Pinpoint the cell where the given text exists, returning its (X, Y) midpoint coordinate. 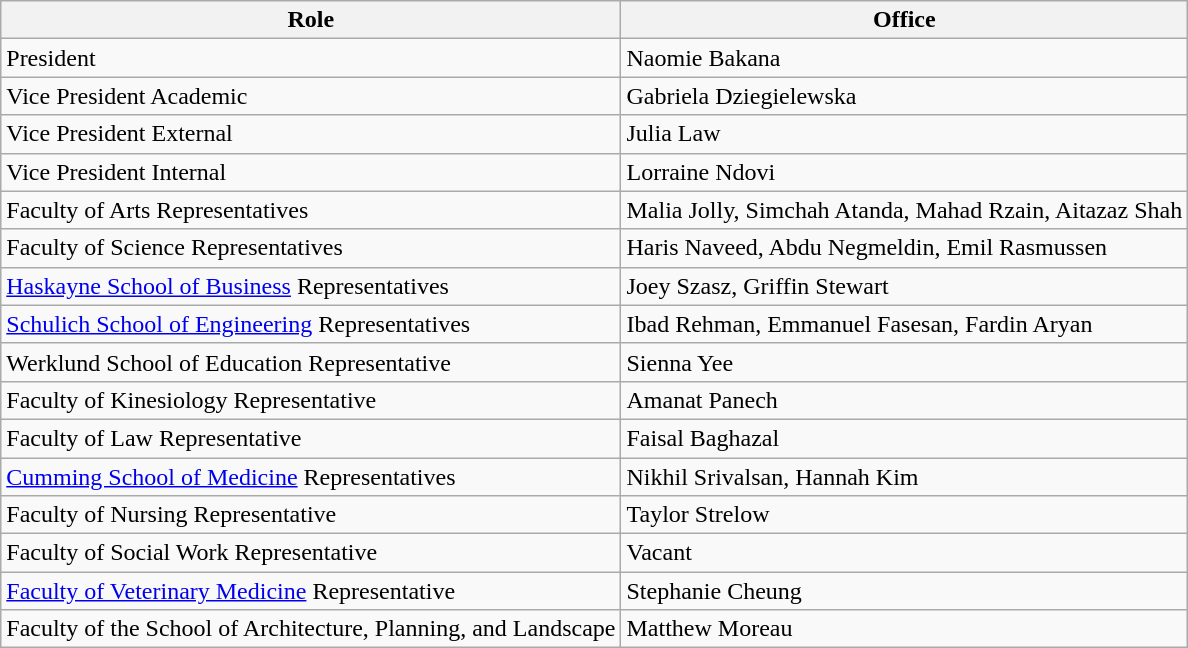
President (311, 58)
Sienna Yee (904, 362)
Cumming School of Medicine Representatives (311, 477)
Lorraine Ndovi (904, 172)
Werklund School of Education Representative (311, 362)
Matthew Moreau (904, 629)
Haris Naveed, Abdu Negmeldin, Emil Rasmussen (904, 248)
Vice President External (311, 134)
Role (311, 20)
Haskayne School of Business Representatives (311, 286)
Stephanie Cheung (904, 591)
Vacant (904, 553)
Faculty of Science Representatives (311, 248)
Ibad Rehman, Emmanuel Fasesan, Fardin Aryan (904, 324)
Naomie Bakana (904, 58)
Faculty of Social Work Representative (311, 553)
Faculty of Arts Representatives (311, 210)
Vice President Academic (311, 96)
Faculty of Veterinary Medicine Representative (311, 591)
Faculty of Nursing Representative (311, 515)
Malia Jolly, Simchah Atanda, Mahad Rzain, Aitazaz Shah (904, 210)
Faculty of the School of Architecture, Planning, and Landscape (311, 629)
Taylor Strelow (904, 515)
Joey Szasz, Griffin Stewart (904, 286)
Julia Law (904, 134)
Amanat Panech (904, 400)
Gabriela Dziegielewska (904, 96)
Schulich School of Engineering Representatives (311, 324)
Faculty of Law Representative (311, 438)
Faisal Baghazal (904, 438)
Vice President Internal (311, 172)
Office (904, 20)
Nikhil Srivalsan, Hannah Kim (904, 477)
Faculty of Kinesiology Representative (311, 400)
